Capture the cell that displays the provided text and extract its [x, y] central coordinate. 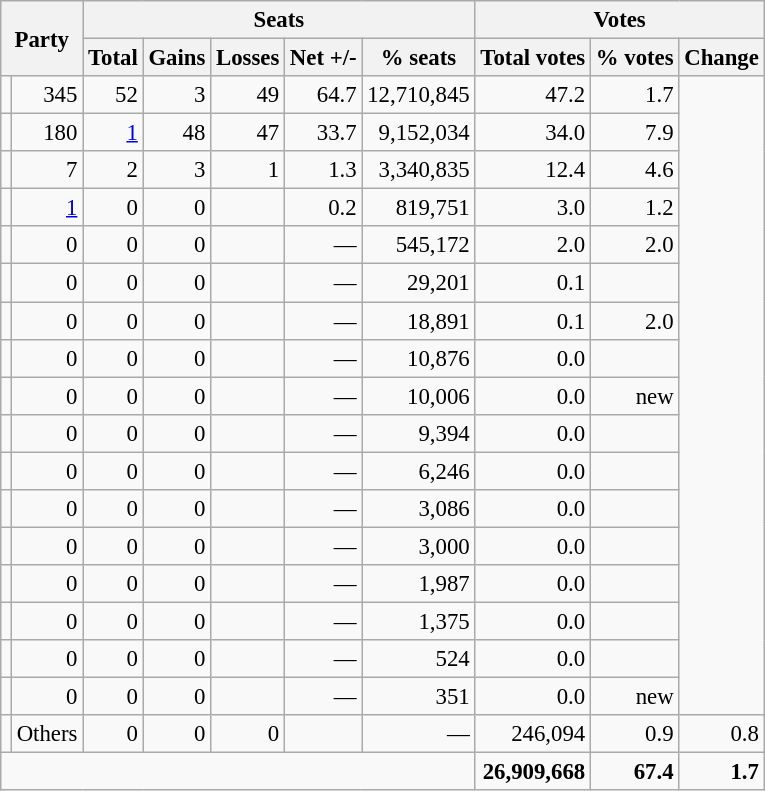
34.0 [532, 133]
26,909,668 [532, 772]
47.2 [532, 95]
9,152,034 [418, 133]
2 [113, 170]
3,086 [418, 509]
% seats [418, 58]
3.0 [532, 208]
9,394 [418, 433]
6,246 [418, 471]
49 [248, 95]
Losses [248, 58]
819,751 [418, 208]
Party [42, 38]
7.9 [634, 133]
10,006 [418, 396]
47 [248, 133]
Total [113, 58]
246,094 [532, 734]
7 [46, 170]
Others [46, 734]
345 [46, 95]
Net +/- [324, 58]
1,987 [418, 584]
0.8 [722, 734]
Seats [279, 20]
Change [722, 58]
48 [177, 133]
67.4 [634, 772]
Total votes [532, 58]
Gains [177, 58]
% votes [634, 58]
3,340,835 [418, 170]
64.7 [324, 95]
3,000 [418, 546]
351 [418, 697]
18,891 [418, 321]
12.4 [532, 170]
Votes [620, 20]
0.9 [634, 734]
1.3 [324, 170]
12,710,845 [418, 95]
10,876 [418, 358]
545,172 [418, 245]
52 [113, 95]
1,375 [418, 621]
524 [418, 659]
1.2 [634, 208]
4.6 [634, 170]
0.2 [324, 208]
33.7 [324, 133]
180 [46, 133]
29,201 [418, 283]
